Return the (X, Y) coordinate for the center point of the cell that contains the specified text.  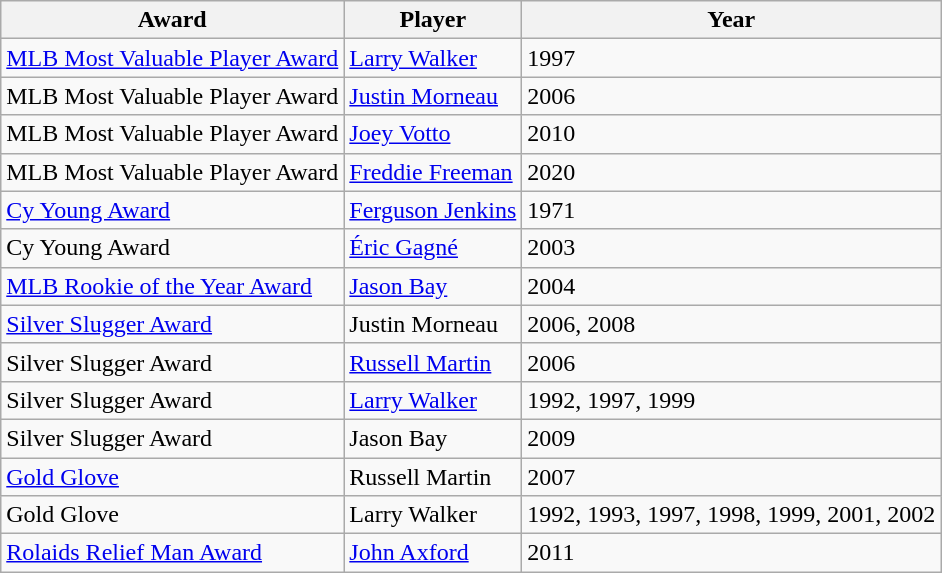
1971 (732, 210)
1992, 1997, 1999 (732, 400)
Ferguson Jenkins (433, 210)
Year (732, 20)
2009 (732, 438)
Rolaids Relief Man Award (172, 553)
2003 (732, 248)
2011 (732, 553)
Freddie Freeman (433, 172)
2020 (732, 172)
MLB Rookie of the Year Award (172, 286)
1997 (732, 58)
1992, 1993, 1997, 1998, 1999, 2001, 2002 (732, 515)
Award (172, 20)
John Axford (433, 553)
Joey Votto (433, 134)
2007 (732, 477)
2004 (732, 286)
Player (433, 20)
2010 (732, 134)
Éric Gagné (433, 248)
2006, 2008 (732, 324)
